Return [x, y] of the center of cell containing provided text 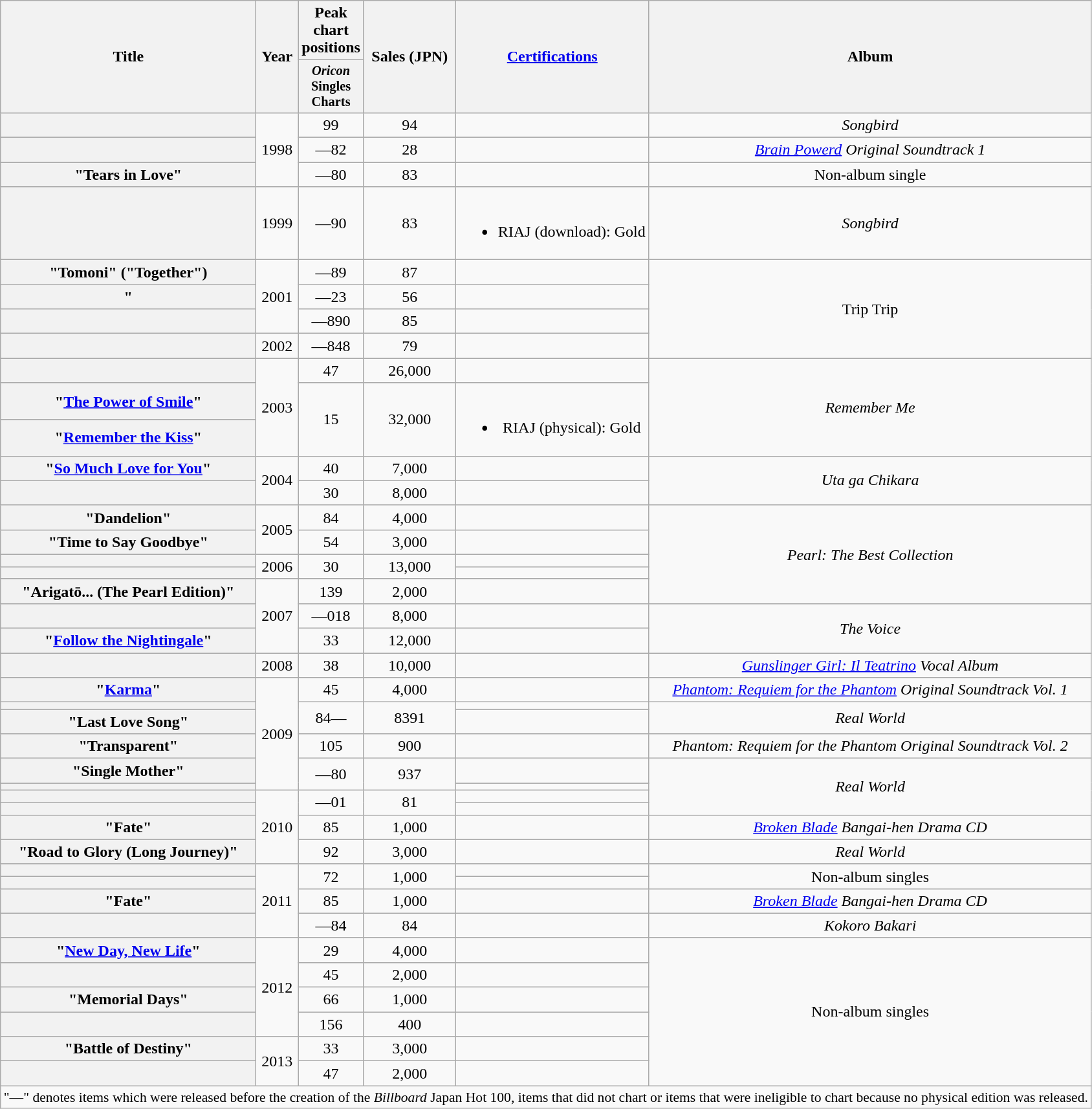
79 [409, 346]
937 [409, 775]
Remember Me [870, 407]
Title [128, 57]
Sales (JPN) [409, 57]
"The Power of Smile" [128, 401]
"Arigatō... (The Pearl Edition)" [128, 591]
2011 [277, 901]
Oricon Singles Charts [331, 87]
32,000 [409, 419]
Year [277, 57]
139 [331, 591]
81 [409, 802]
900 [409, 746]
2009 [277, 734]
—018 [331, 616]
"Time to Say Goodbye" [128, 542]
2005 [277, 530]
Album [870, 57]
"New Day, New Life" [128, 950]
Certifications [552, 57]
1999 [277, 224]
12,000 [409, 641]
Brain Powerd Original Soundtrack 1 [870, 150]
15 [331, 419]
105 [331, 746]
—23 [331, 297]
"Battle of Destiny" [128, 1049]
" [128, 297]
"Dandelion" [128, 517]
40 [331, 468]
99 [331, 125]
2006 [277, 566]
8391 [409, 718]
156 [331, 1024]
RIAJ (physical): Gold [552, 419]
2001 [277, 297]
"Road to Glory (Long Journey)" [128, 852]
—90 [331, 224]
Phantom: Requiem for the Phantom Original Soundtrack Vol. 2 [870, 746]
38 [331, 665]
10,000 [409, 665]
The Voice [870, 628]
"Tears in Love" [128, 175]
28 [409, 150]
—848 [331, 346]
Gunslinger Girl: Il Teatrino Vocal Album [870, 665]
2004 [277, 480]
29 [331, 950]
84— [331, 718]
"Follow the Nightingale" [128, 641]
2003 [277, 407]
87 [409, 272]
2008 [277, 665]
26,000 [409, 371]
—84 [331, 925]
"Last Love Song" [128, 722]
RIAJ (download): Gold [552, 224]
2013 [277, 1061]
—82 [331, 150]
Peak chart positions [331, 30]
56 [409, 297]
400 [409, 1024]
1998 [277, 149]
2012 [277, 987]
"Tomoni" ("Together") [128, 272]
Pearl: The Best Collection [870, 554]
2007 [277, 616]
"Karma" [128, 690]
"Transparent" [128, 746]
"Remember the Kiss" [128, 438]
2010 [277, 827]
—01 [331, 802]
—890 [331, 321]
Uta ga Chikara [870, 480]
54 [331, 542]
—89 [331, 272]
94 [409, 125]
"Memorial Days" [128, 1000]
7,000 [409, 468]
Non-album single [870, 175]
72 [331, 876]
Phantom: Requiem for the Phantom Original Soundtrack Vol. 1 [870, 690]
Trip Trip [870, 309]
13,000 [409, 566]
2002 [277, 346]
66 [331, 1000]
"So Much Love for You" [128, 468]
"Single Mother" [128, 771]
92 [331, 852]
Kokoro Bakari [870, 925]
